Return [X, Y] of the center of cell containing provided text 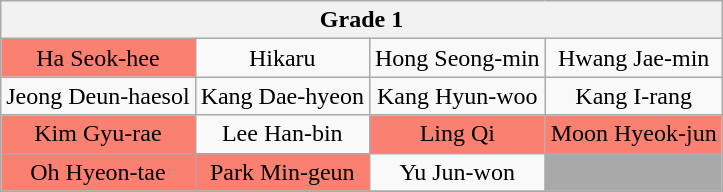
Moon Hyeok-jun [634, 134]
Yu Jun-won [457, 172]
Kim Gyu-rae [98, 134]
Oh Hyeon-tae [98, 172]
Jeong Deun-haesol [98, 96]
Hwang Jae-min [634, 58]
Grade 1 [362, 20]
Ling Qi [457, 134]
Hong Seong-min [457, 58]
Ha Seok-hee [98, 58]
Hikaru [282, 58]
Park Min-geun [282, 172]
Kang Dae-hyeon [282, 96]
Kang Hyun-woo [457, 96]
Lee Han-bin [282, 134]
Kang I-rang [634, 96]
